Scan for the cell matching the given text and deliver its (X, Y) coordinate at center. 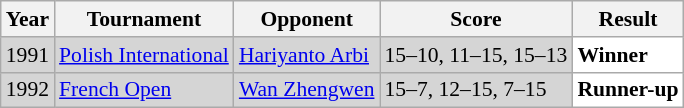
15–10, 11–15, 15–13 (476, 55)
Hariyanto Arbi (307, 55)
Tournament (144, 19)
Opponent (307, 19)
Score (476, 19)
15–7, 12–15, 7–15 (476, 90)
Polish International (144, 55)
French Open (144, 90)
Result (628, 19)
Year (28, 19)
1992 (28, 90)
Winner (628, 55)
1991 (28, 55)
Runner-up (628, 90)
Wan Zhengwen (307, 90)
